Pinpoint the cell where the given text exists, returning its (x, y) midpoint coordinate. 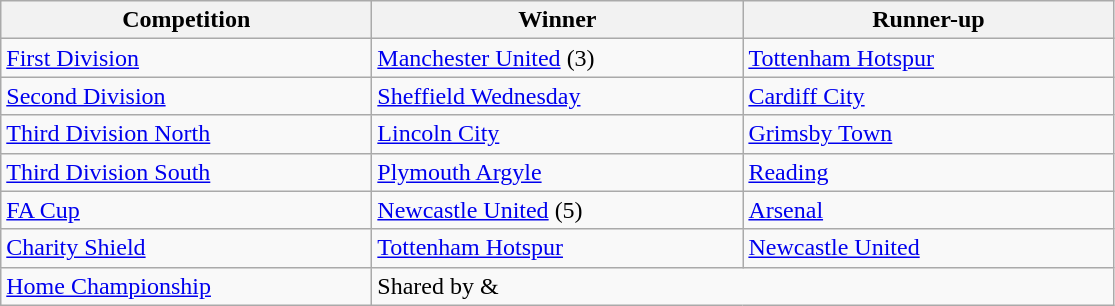
First Division (186, 58)
FA Cup (186, 210)
Cardiff City (928, 96)
Sheffield Wednesday (558, 96)
Home Championship (186, 286)
Third Division South (186, 172)
Grimsby Town (928, 134)
Manchester United (3) (558, 58)
Second Division (186, 96)
Newcastle United (5) (558, 210)
Competition (186, 20)
Newcastle United (928, 248)
Lincoln City (558, 134)
Runner-up (928, 20)
Charity Shield (186, 248)
Arsenal (928, 210)
Third Division North (186, 134)
Winner (558, 20)
Reading (928, 172)
Shared by & (743, 286)
Plymouth Argyle (558, 172)
